Find where the given text appears and provide that cell's center as (X, Y) coordinate. 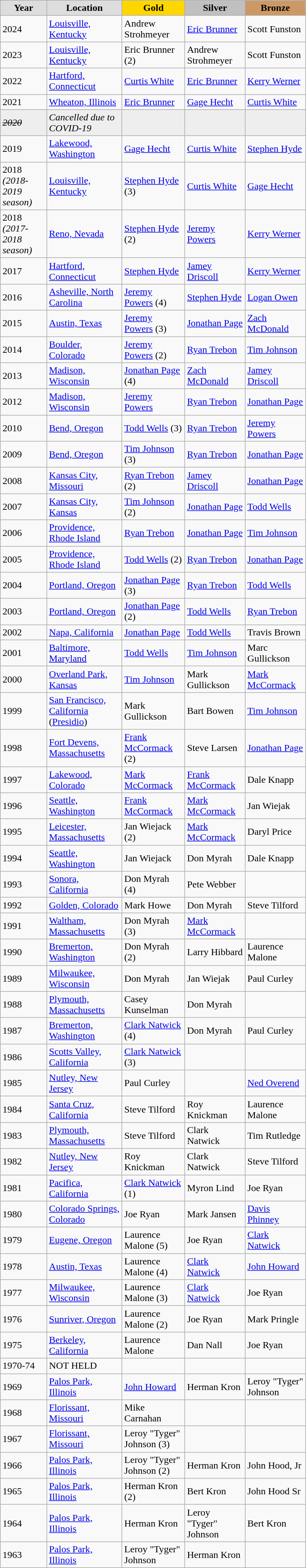
Scotts Valley, California (85, 1057)
2008 (23, 481)
2000 (23, 679)
1988 (23, 1004)
Laurence Malone (4) (154, 1267)
Jeremy Powers (3) (154, 323)
Pacifica, California (85, 1188)
Jonathan Page (2) (154, 611)
Myron Lind (215, 1188)
Kansas City, Kansas (85, 507)
1969 (23, 1387)
2018 (2018-2019 season) (23, 186)
Clark Natwick (4) (154, 1031)
2007 (23, 507)
1976 (23, 1319)
Lakewood, Washington (85, 149)
2001 (23, 653)
2005 (23, 559)
San Francisco, California (Presidio) (85, 711)
Gold (154, 8)
Mark Howe (154, 905)
Mike Carnahan (154, 1413)
Tim Johnson (3) (154, 454)
Location (85, 8)
Year (23, 8)
John Hood, Jr (275, 1465)
Leroy "Tyger" Johnson (3) (154, 1439)
Kansas City, Missouri (85, 481)
Cancelled due to COVID-19 (85, 122)
Napa, California (85, 632)
Larry Hibbard (215, 952)
1968 (23, 1413)
2010 (23, 428)
2017 (23, 271)
Fort Devens, Massachusetts (85, 748)
Todd Wells (2) (154, 559)
Ned Overend (275, 1083)
2016 (23, 297)
1980 (23, 1214)
1970-74 (23, 1366)
2020 (23, 122)
Baltimore, Maryland (85, 653)
Wheaton, Illinois (85, 102)
Don Myrah (2) (154, 952)
1993 (23, 884)
1978 (23, 1267)
1982 (23, 1161)
Todd Wells (3) (154, 428)
Daryl Price (275, 832)
Asheville, North Carolina (85, 297)
1984 (23, 1109)
Golden, Colorado (85, 905)
Berkeley, California (85, 1345)
2003 (23, 611)
Laurence Malone (3) (154, 1293)
Herman Kron (2) (154, 1491)
Mark Jansen (215, 1214)
Leicester, Massachusetts (85, 832)
Frank McCormack (2) (154, 748)
John Hood Sr (275, 1491)
Boulder, Colorado (85, 350)
Lakewood, Colorado (85, 780)
1989 (23, 978)
Don Myrah (3) (154, 926)
Clark Natwick (3) (154, 1057)
1986 (23, 1057)
1992 (23, 905)
2013 (23, 376)
1967 (23, 1439)
1964 (23, 1523)
Eric Brunner (2) (154, 55)
2009 (23, 454)
2019 (23, 149)
Ryan Trebon (2) (154, 481)
1987 (23, 1031)
Steve Larsen (215, 748)
Laurence Malone (5) (154, 1240)
1996 (23, 806)
Logan Owen (275, 297)
Overland Park, Kansas (85, 679)
2004 (23, 585)
Waltham, Massachusetts (85, 926)
Silver (215, 8)
2021 (23, 102)
Travis Brown (275, 632)
Don Myrah (4) (154, 884)
Leroy "Tyger" Johnson (2) (154, 1465)
Davis Phinney (275, 1214)
1983 (23, 1136)
1965 (23, 1491)
2024 (23, 29)
Jeremy Powers (2) (154, 350)
Pete Webber (215, 884)
Bronze (275, 8)
Stephen Hyde (2) (154, 234)
1975 (23, 1345)
Stephen Hyde (3) (154, 186)
2018 (2017-2018 season) (23, 234)
Tim Rutledge (275, 1136)
Casey Kunselman (154, 1004)
NOT HELD (85, 1366)
1999 (23, 711)
2014 (23, 350)
Dan Nall (215, 1345)
1977 (23, 1293)
2023 (23, 55)
1979 (23, 1240)
Jonathan Page (4) (154, 376)
Laurence Malone (2) (154, 1319)
Eugene, Oregon (85, 1240)
1997 (23, 780)
Reno, Nevada (85, 234)
1963 (23, 1554)
Sunriver, Oregon (85, 1319)
1966 (23, 1465)
1985 (23, 1083)
2022 (23, 81)
1990 (23, 952)
Santa Cruz, California (85, 1109)
1998 (23, 748)
2006 (23, 533)
Marc Gullickson (275, 653)
Jan Wiejack (2) (154, 832)
2002 (23, 632)
Jan Wiejack (154, 858)
Bart Bowen (215, 711)
Mark Pringle (275, 1319)
Clark Natwick (1) (154, 1188)
Jeremy Powers (4) (154, 297)
Colorado Springs, Colorado (85, 1214)
2015 (23, 323)
1991 (23, 926)
Jonathan Page (3) (154, 585)
Tim Johnson (2) (154, 507)
1994 (23, 858)
2012 (23, 402)
1995 (23, 832)
Sonora, California (85, 884)
1981 (23, 1188)
